From the cell containing the given text, extract its center point as (x, y) coordinate. 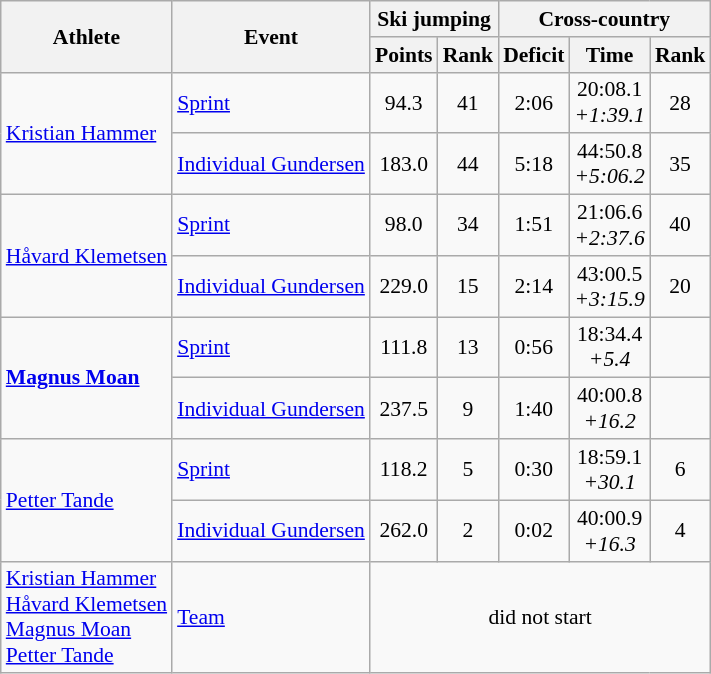
118.2 (404, 470)
94.3 (404, 102)
Kristian HammerHåvard KlemetsenMagnus MoanPetter Tande (86, 617)
41 (468, 102)
Petter Tande (86, 500)
Kristian Hammer (86, 133)
1:40 (534, 408)
229.0 (404, 286)
9 (468, 408)
34 (468, 226)
43:00.5 +3:15.9 (609, 286)
13 (468, 348)
1:51 (534, 226)
0:56 (534, 348)
Håvard Klemetsen (86, 256)
18:34.4 +5.4 (609, 348)
Athlete (86, 36)
28 (680, 102)
111.8 (404, 348)
0:02 (534, 530)
237.5 (404, 408)
40 (680, 226)
Team (271, 617)
2:06 (534, 102)
2 (468, 530)
21:06.6 +2:37.6 (609, 226)
Ski jumping (434, 19)
44:50.8 +5:06.2 (609, 164)
0:30 (534, 470)
262.0 (404, 530)
Event (271, 36)
Cross-country (604, 19)
18:59.1 +30.1 (609, 470)
183.0 (404, 164)
5:18 (534, 164)
20:08.1 +1:39.1 (609, 102)
6 (680, 470)
did not start (540, 617)
44 (468, 164)
20 (680, 286)
2:14 (534, 286)
40:00.8 +16.2 (609, 408)
Deficit (534, 55)
Time (609, 55)
4 (680, 530)
Points (404, 55)
98.0 (404, 226)
15 (468, 286)
40:00.9 +16.3 (609, 530)
5 (468, 470)
35 (680, 164)
Magnus Moan (86, 378)
